Provide the (X, Y) coordinate of the cell's center where the given text is located.  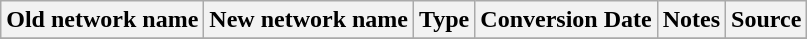
Old network name (102, 20)
Notes (691, 20)
New network name (309, 20)
Type (444, 20)
Source (766, 20)
Conversion Date (566, 20)
